Determine the (X, Y) coordinate at the center of the cell enclosing the given text.  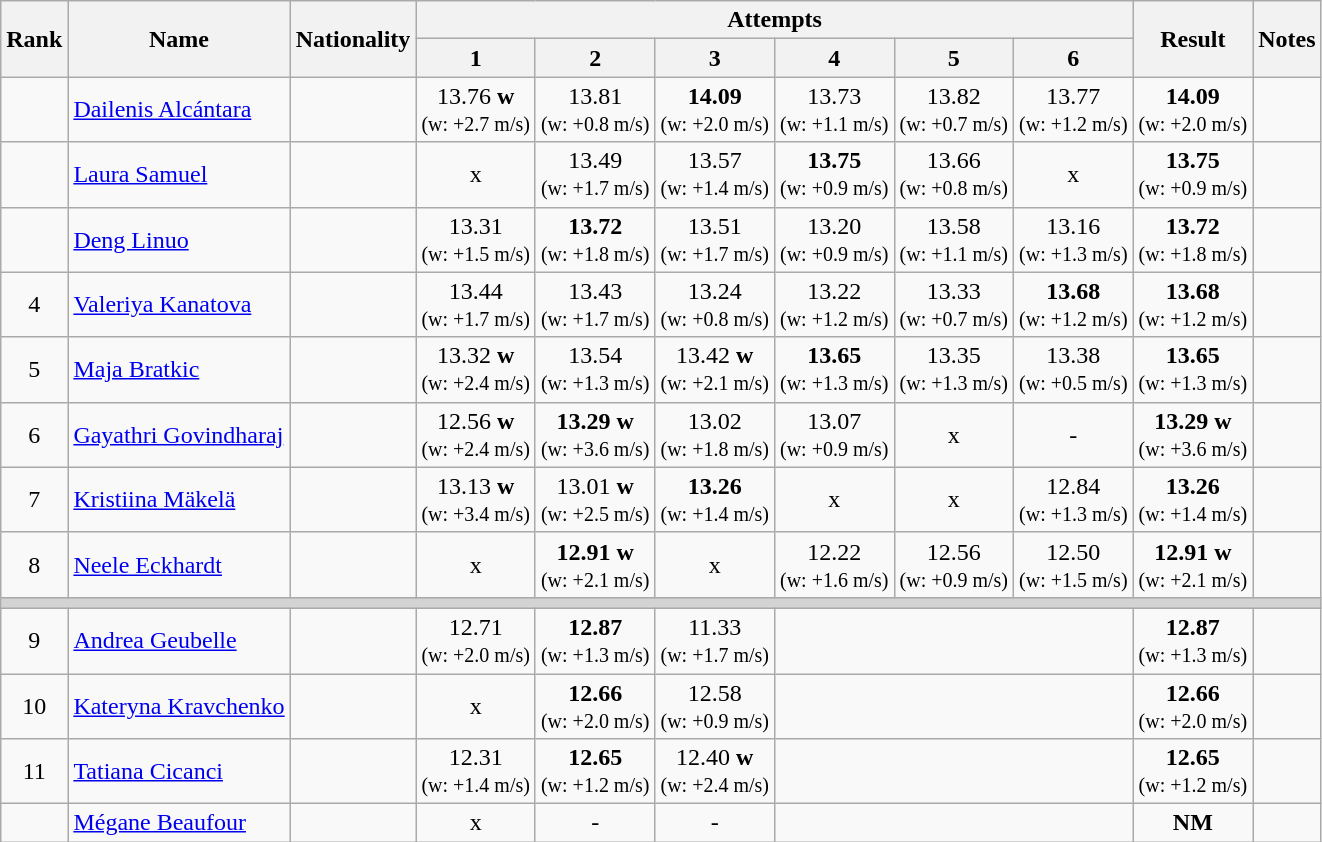
12.22(w: +1.6 m/s) (834, 564)
13.68(w: +1.2 m/s) (1074, 304)
13.24(w: +0.8 m/s) (715, 304)
12.84(w: +1.3 m/s) (1074, 500)
12.56 w (w: +2.4 m/s) (476, 434)
13.82(w: +0.7 m/s) (954, 110)
8 (34, 564)
13.13 w (w: +3.4 m/s) (476, 500)
12.65 (w: +1.2 m/s) (1193, 772)
13.20(w: +0.9 m/s) (834, 240)
13.77(w: +1.2 m/s) (1074, 110)
11 (34, 772)
13.58(w: +1.1 m/s) (954, 240)
Dailenis Alcántara (179, 110)
13.44(w: +1.7 m/s) (476, 304)
13.42 w (w: +2.1 m/s) (715, 370)
Result (1193, 39)
Nationality (353, 39)
Kateryna Kravchenko (179, 706)
13.76 w (w: +2.7 m/s) (476, 110)
13.65(w: +1.3 m/s) (834, 370)
13.35(w: +1.3 m/s) (954, 370)
13.38(w: +0.5 m/s) (1074, 370)
13.68 (w: +1.2 m/s) (1193, 304)
13.72 (w: +1.8 m/s) (1193, 240)
Maja Bratkic (179, 370)
12.58(w: +0.9 m/s) (715, 706)
14.09(w: +2.0 m/s) (715, 110)
12.87(w: +1.3 m/s) (595, 640)
13.72(w: +1.8 m/s) (595, 240)
13.01 w (w: +2.5 m/s) (595, 500)
13.75 (w: +0.9 m/s) (1193, 174)
13.26(w: +1.4 m/s) (715, 500)
NM (1193, 823)
2 (595, 58)
12.66(w: +2.0 m/s) (595, 706)
12.71(w: +2.0 m/s) (476, 640)
Attempts (774, 20)
Deng Linuo (179, 240)
3 (715, 58)
12.87 (w: +1.3 m/s) (1193, 640)
13.32 w (w: +2.4 m/s) (476, 370)
Name (179, 39)
13.02(w: +1.8 m/s) (715, 434)
12.31(w: +1.4 m/s) (476, 772)
13.31(w: +1.5 m/s) (476, 240)
13.73(w: +1.1 m/s) (834, 110)
12.56(w: +0.9 m/s) (954, 564)
13.49(w: +1.7 m/s) (595, 174)
13.26 (w: +1.4 m/s) (1193, 500)
10 (34, 706)
9 (34, 640)
12.66 (w: +2.0 m/s) (1193, 706)
13.75(w: +0.9 m/s) (834, 174)
1 (476, 58)
13.81(w: +0.8 m/s) (595, 110)
13.65 (w: +1.3 m/s) (1193, 370)
Kristiina Mäkelä (179, 500)
13.51(w: +1.7 m/s) (715, 240)
13.57(w: +1.4 m/s) (715, 174)
13.43(w: +1.7 m/s) (595, 304)
11.33(w: +1.7 m/s) (715, 640)
Neele Eckhardt (179, 564)
Tatiana Cicanci (179, 772)
Valeriya Kanatova (179, 304)
13.22(w: +1.2 m/s) (834, 304)
12.40 w (w: +2.4 m/s) (715, 772)
13.07(w: +0.9 m/s) (834, 434)
Notes (1287, 39)
12.65(w: +1.2 m/s) (595, 772)
Mégane Beaufour (179, 823)
Rank (34, 39)
12.50(w: +1.5 m/s) (1074, 564)
13.54(w: +1.3 m/s) (595, 370)
13.66(w: +0.8 m/s) (954, 174)
Gayathri Govindharaj (179, 434)
Andrea Geubelle (179, 640)
14.09 (w: +2.0 m/s) (1193, 110)
13.33(w: +0.7 m/s) (954, 304)
13.16(w: +1.3 m/s) (1074, 240)
7 (34, 500)
Laura Samuel (179, 174)
